Locate the cell with the specified text and output its (x, y) center coordinate. 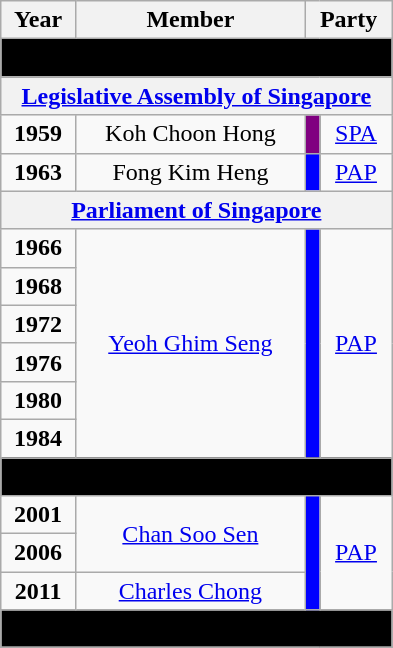
Legislative Assembly of Singapore (196, 96)
Year (38, 20)
Fong Kim Heng (190, 172)
Constituency abolished (2015) (196, 629)
Party (348, 20)
1963 (38, 172)
1980 (38, 400)
2011 (38, 591)
1959 (38, 134)
1968 (38, 286)
SPA (356, 134)
1976 (38, 362)
Charles Chong (190, 591)
Formation (196, 58)
Constituency abolished (1988 – 2001) (196, 477)
1966 (38, 248)
1984 (38, 438)
2001 (38, 515)
Koh Choon Hong (190, 134)
Parliament of Singapore (196, 210)
Chan Soo Sen (190, 534)
2006 (38, 553)
Member (190, 20)
Yeoh Ghim Seng (190, 343)
1972 (38, 324)
